Find where the given text appears and provide that cell's center as (X, Y) coordinate. 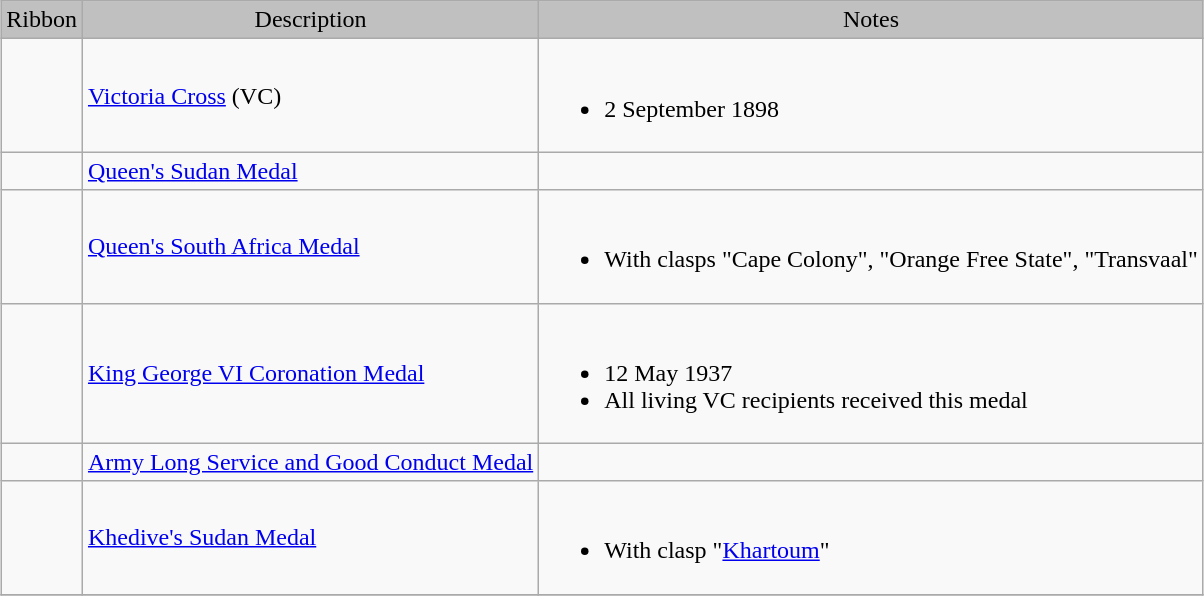
2 September 1898 (872, 96)
With clasp "Khartoum" (872, 538)
12 May 1937All living VC recipients received this medal (872, 373)
Victoria Cross (VC) (310, 96)
With clasps "Cape Colony", "Orange Free State", "Transvaal" (872, 246)
Description (310, 20)
Queen's South Africa Medal (310, 246)
Ribbon (42, 20)
Notes (872, 20)
King George VI Coronation Medal (310, 373)
Queen's Sudan Medal (310, 171)
Khedive's Sudan Medal (310, 538)
Army Long Service and Good Conduct Medal (310, 462)
